Search for the cell housing the specified text and yield its [x, y] center coordinate. 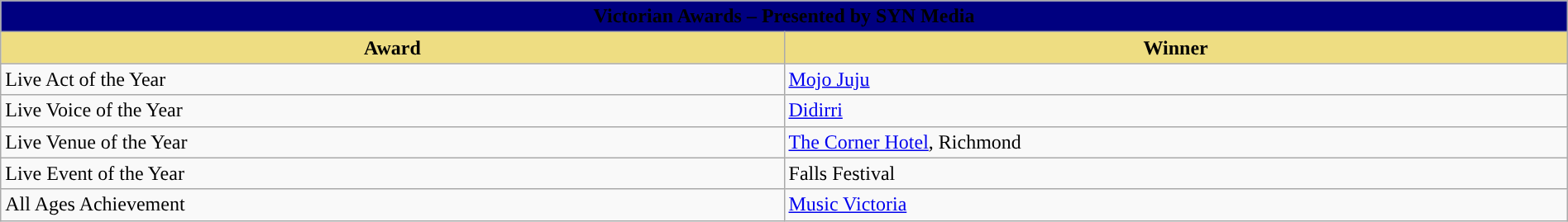
Mojo Juju [1176, 79]
Music Victoria [1176, 205]
Falls Festival [1176, 173]
The Corner Hotel, Richmond [1176, 142]
Winner [1176, 48]
All Ages Achievement [392, 205]
Didirri [1176, 111]
Live Act of the Year [392, 79]
Live Voice of the Year [392, 111]
Victorian Awards – Presented by SYN Media [784, 17]
Award [392, 48]
Live Event of the Year [392, 173]
Live Venue of the Year [392, 142]
